Determine the [X, Y] coordinate at the center of the cell enclosing the given text.  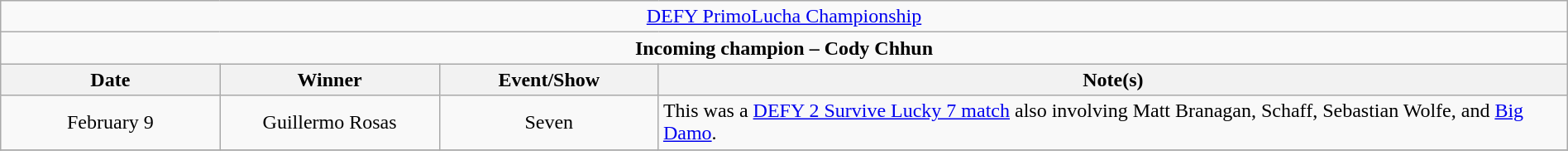
February 9 [111, 123]
Incoming champion – Cody Chhun [784, 48]
Event/Show [549, 80]
Date [111, 80]
DEFY PrimoLucha Championship [784, 17]
This was a DEFY 2 Survive Lucky 7 match also involving Matt Branagan, Schaff, Sebastian Wolfe, and Big Damo. [1113, 123]
Note(s) [1113, 80]
Seven [549, 123]
Winner [329, 80]
Guillermo Rosas [329, 123]
